Find where the given text appears and provide that cell's center as (x, y) coordinate. 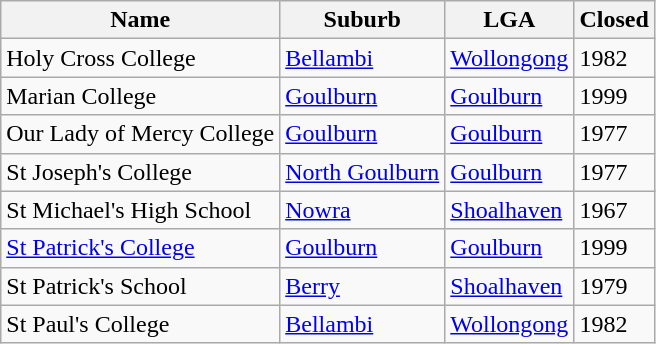
Marian College (140, 96)
St Paul's College (140, 324)
LGA (510, 20)
1967 (614, 210)
Our Lady of Mercy College (140, 134)
Name (140, 20)
St Joseph's College (140, 172)
Berry (362, 286)
St Patrick's School (140, 286)
Nowra (362, 210)
Suburb (362, 20)
St Patrick's College (140, 248)
St Michael's High School (140, 210)
North Goulburn (362, 172)
Closed (614, 20)
1979 (614, 286)
Holy Cross College (140, 58)
